Search for the cell housing the specified text and yield its [X, Y] center coordinate. 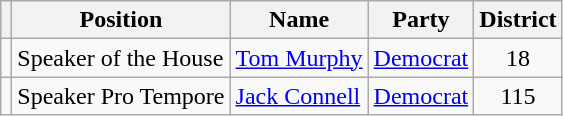
Party [421, 20]
115 [518, 96]
Speaker Pro Tempore [121, 96]
District [518, 20]
Name [299, 20]
Speaker of the House [121, 58]
Tom Murphy [299, 58]
Jack Connell [299, 96]
18 [518, 58]
Position [121, 20]
